Scan for the cell matching the given text and deliver its [X, Y] coordinate at center. 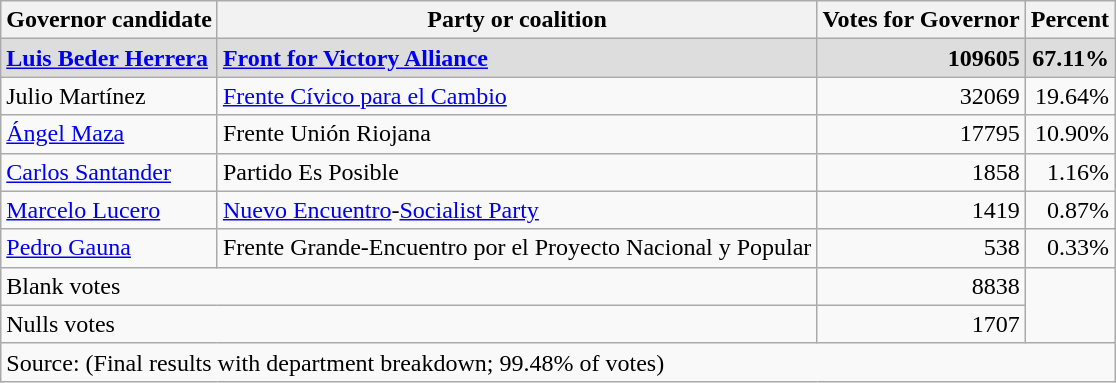
Frente Unión Riojana [517, 134]
Front for Victory Alliance [517, 58]
10.90% [1070, 134]
Julio Martínez [110, 96]
0.33% [1070, 248]
Percent [1070, 20]
32069 [921, 96]
1858 [921, 172]
Marcelo Lucero [110, 210]
538 [921, 248]
19.64% [1070, 96]
Party or coalition [517, 20]
0.87% [1070, 210]
Nuevo Encuentro-Socialist Party [517, 210]
Frente Grande-Encuentro por el Proyecto Nacional y Popular [517, 248]
8838 [921, 286]
Pedro Gauna [110, 248]
17795 [921, 134]
Governor candidate [110, 20]
Carlos Santander [110, 172]
Blank votes [409, 286]
Source: (Final results with department breakdown; 99.48% of votes) [558, 362]
1419 [921, 210]
67.11% [1070, 58]
1.16% [1070, 172]
Partido Es Posible [517, 172]
Ángel Maza [110, 134]
109605 [921, 58]
1707 [921, 324]
Votes for Governor [921, 20]
Luis Beder Herrera [110, 58]
Nulls votes [409, 324]
Frente Cívico para el Cambio [517, 96]
